Scan for the cell matching the given text and deliver its (x, y) coordinate at center. 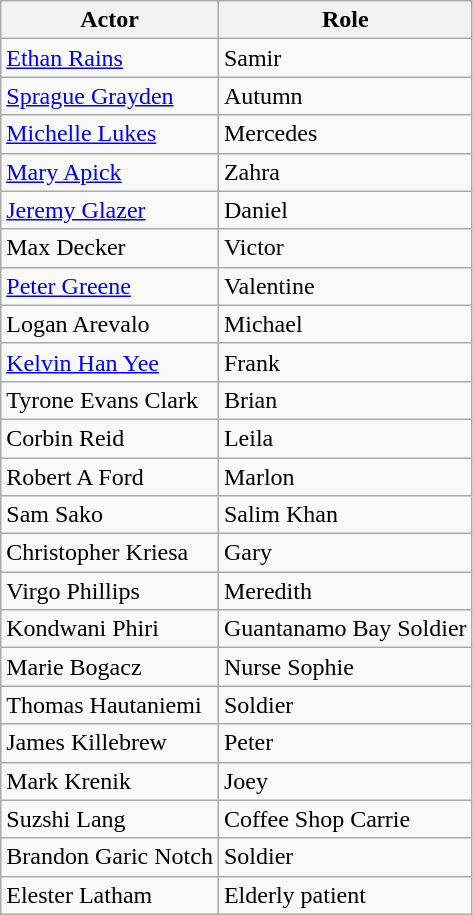
Mary Apick (110, 172)
Actor (110, 20)
Brian (345, 400)
Salim Khan (345, 515)
Leila (345, 438)
Daniel (345, 210)
Victor (345, 248)
Marie Bogacz (110, 667)
Mark Krenik (110, 781)
Meredith (345, 591)
Gary (345, 553)
Frank (345, 362)
Virgo Phillips (110, 591)
Sprague Grayden (110, 96)
Joey (345, 781)
Max Decker (110, 248)
Peter Greene (110, 286)
Elester Latham (110, 895)
Jeremy Glazer (110, 210)
Logan Arevalo (110, 324)
Samir (345, 58)
Elderly patient (345, 895)
Michelle Lukes (110, 134)
Valentine (345, 286)
Nurse Sophie (345, 667)
Ethan Rains (110, 58)
Peter (345, 743)
James Killebrew (110, 743)
Corbin Reid (110, 438)
Sam Sako (110, 515)
Role (345, 20)
Brandon Garic Notch (110, 857)
Christopher Kriesa (110, 553)
Kondwani Phiri (110, 629)
Tyrone Evans Clark (110, 400)
Suzshi Lang (110, 819)
Coffee Shop Carrie (345, 819)
Michael (345, 324)
Zahra (345, 172)
Thomas Hautaniemi (110, 705)
Robert A Ford (110, 477)
Mercedes (345, 134)
Kelvin Han Yee (110, 362)
Marlon (345, 477)
Autumn (345, 96)
Guantanamo Bay Soldier (345, 629)
